From the cell containing the given text, extract its center point as [X, Y] coordinate. 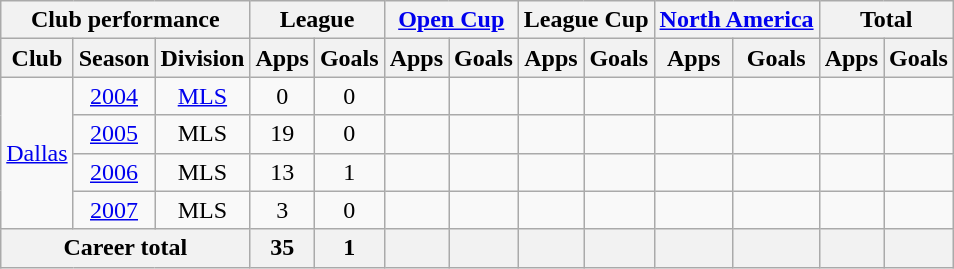
2005 [114, 134]
35 [282, 248]
Open Cup [451, 20]
Club [37, 58]
19 [282, 134]
League [317, 20]
Club performance [126, 20]
2007 [114, 210]
Career total [126, 248]
2004 [114, 96]
Total [886, 20]
13 [282, 172]
North America [736, 20]
3 [282, 210]
League Cup [586, 20]
2006 [114, 172]
Season [114, 58]
Division [202, 58]
Dallas [37, 153]
